Output the [X, Y] coordinate of the center of the cell containing the given text.  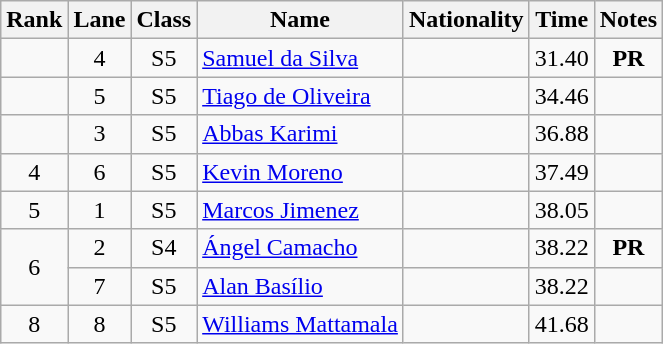
41.68 [562, 324]
S4 [164, 248]
Samuel da Silva [300, 58]
38.05 [562, 210]
Notes [628, 20]
31.40 [562, 58]
Ángel Camacho [300, 248]
Lane [100, 20]
2 [100, 248]
Rank [34, 20]
36.88 [562, 134]
Abbas Karimi [300, 134]
34.46 [562, 96]
Marcos Jimenez [300, 210]
7 [100, 286]
Alan Basílio [300, 286]
Williams Mattamala [300, 324]
3 [100, 134]
Class [164, 20]
37.49 [562, 172]
Kevin Moreno [300, 172]
Nationality [466, 20]
1 [100, 210]
Name [300, 20]
Tiago de Oliveira [300, 96]
Time [562, 20]
